Output the (X, Y) coordinate of the center of the cell containing the given text.  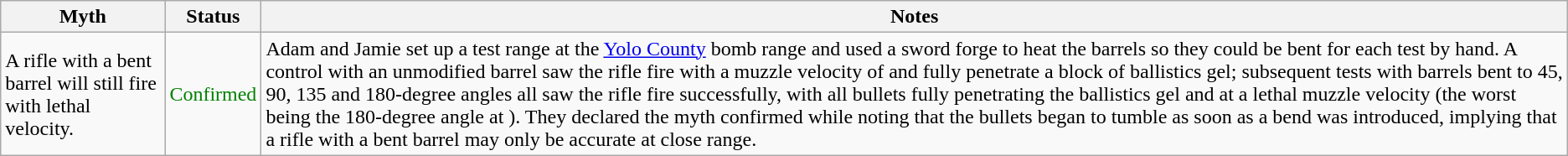
Confirmed (213, 94)
Myth (83, 17)
Status (213, 17)
A rifle with a bent barrel will still fire with lethal velocity. (83, 94)
Notes (915, 17)
